Scan for the cell matching the given text and deliver its (x, y) coordinate at center. 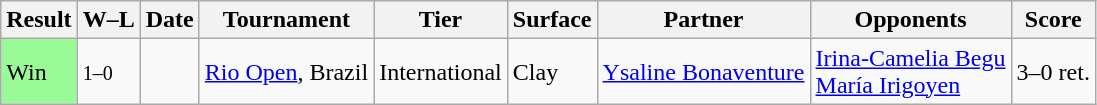
Win (39, 72)
Irina-Camelia Begu María Irigoyen (910, 72)
Opponents (910, 20)
Ysaline Bonaventure (704, 72)
Surface (552, 20)
1–0 (108, 72)
Partner (704, 20)
3–0 ret. (1053, 72)
Tournament (286, 20)
Tier (441, 20)
Result (39, 20)
Rio Open, Brazil (286, 72)
W–L (108, 20)
Date (170, 20)
Clay (552, 72)
Score (1053, 20)
International (441, 72)
